Capture the cell that displays the provided text and extract its (X, Y) central coordinate. 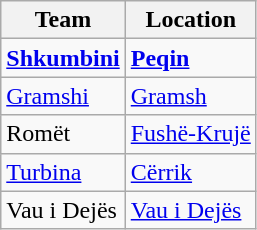
Team (63, 20)
Romët (63, 134)
Gramsh (190, 96)
Peqin (190, 58)
Cërrik (190, 172)
Location (190, 20)
Fushë-Krujë (190, 134)
Shkumbini (63, 58)
Turbina (63, 172)
Gramshi (63, 96)
